Detect which cell encompasses the target text, then output its (x, y) center coordinate. 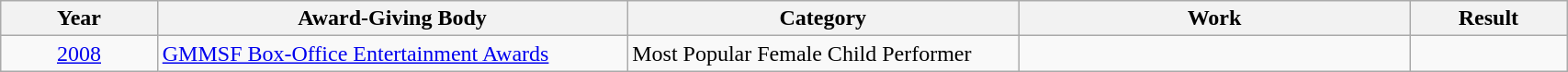
Year (79, 18)
Most Popular Female Child Performer (823, 54)
2008 (79, 54)
Work (1214, 18)
Award-Giving Body (391, 18)
Category (823, 18)
GMMSF Box-Office Entertainment Awards (391, 54)
Result (1488, 18)
